Find where the given text appears and provide that cell's center as (x, y) coordinate. 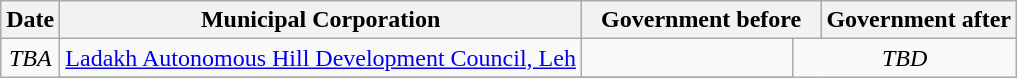
TBA (30, 58)
Date (30, 20)
Municipal Corporation (321, 20)
TBD (905, 58)
Ladakh Autonomous Hill Development Council, Leh (321, 58)
Government before (700, 20)
Government after (919, 20)
